Output the (x, y) coordinate of the center of the cell containing the given text.  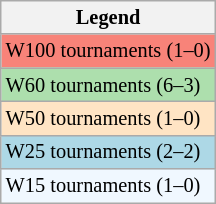
W100 tournaments (1–0) (108, 51)
W25 tournaments (2–2) (108, 152)
W50 tournaments (1–0) (108, 118)
Legend (108, 17)
W15 tournaments (1–0) (108, 186)
W60 tournaments (6–3) (108, 85)
